Identify which cell holds the provided text, then report its (X, Y) central coordinate. 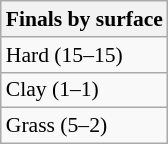
Hard (15–15) (84, 55)
Grass (5–2) (84, 126)
Clay (1–1) (84, 90)
Finals by surface (84, 19)
